Detect which cell encompasses the target text, then output its [x, y] center coordinate. 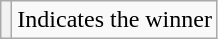
Indicates the winner [115, 20]
